Find where the given text appears and provide that cell's center as (X, Y) coordinate. 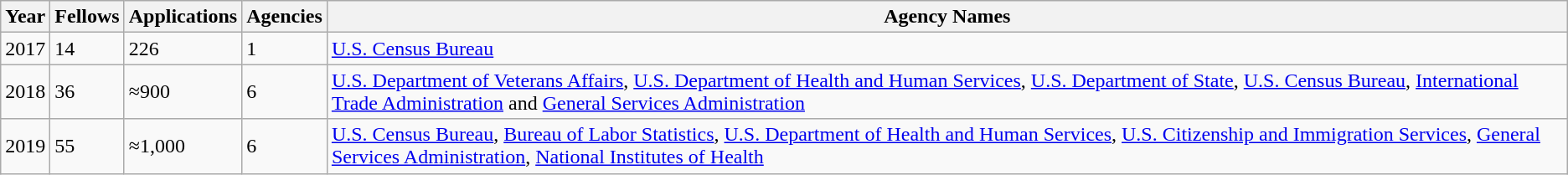
14 (87, 49)
≈1,000 (183, 146)
≈900 (183, 92)
1 (285, 49)
Fellows (87, 17)
55 (87, 146)
Year (25, 17)
2019 (25, 146)
U.S. Census Bureau (946, 49)
Agencies (285, 17)
Applications (183, 17)
2017 (25, 49)
226 (183, 49)
2018 (25, 92)
Agency Names (946, 17)
36 (87, 92)
